Find where the given text appears and provide that cell's center as (X, Y) coordinate. 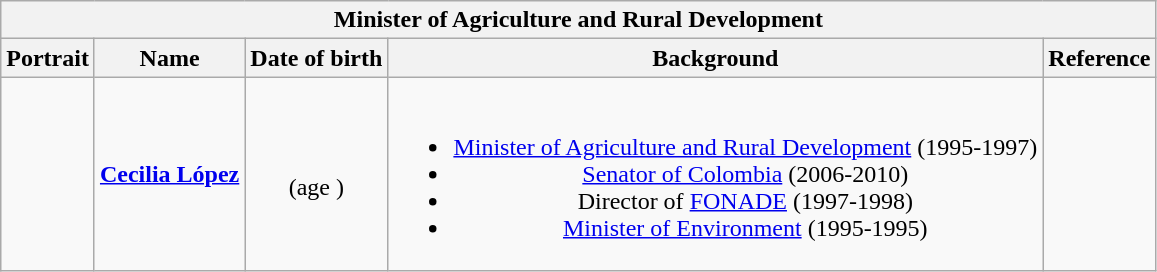
Portrait (48, 58)
(age ) (316, 174)
Cecilia López (169, 174)
Background (716, 58)
Date of birth (316, 58)
Reference (1100, 58)
Minister of Agriculture and Rural Development (578, 20)
Name (169, 58)
